Determine the [x, y] coordinate at the center of the cell enclosing the given text.  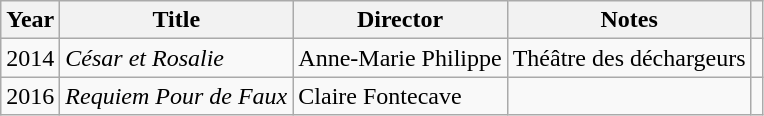
Requiem Pour de Faux [176, 96]
Théâtre des déchargeurs [629, 58]
Notes [629, 20]
2014 [30, 58]
Anne-Marie Philippe [400, 58]
Claire Fontecave [400, 96]
2016 [30, 96]
Director [400, 20]
Year [30, 20]
César et Rosalie [176, 58]
Title [176, 20]
